Output the [X, Y] coordinate of the center of the cell containing the given text.  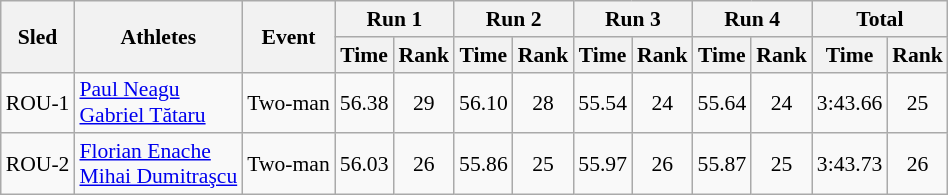
Sled [38, 36]
ROU-2 [38, 164]
Total [880, 19]
Athletes [158, 36]
55.87 [722, 164]
56.10 [484, 102]
ROU-1 [38, 102]
Run 3 [632, 19]
56.03 [364, 164]
Florian EnacheMihai Dumitraşcu [158, 164]
55.54 [602, 102]
3:43.73 [850, 164]
Run 4 [752, 19]
3:43.66 [850, 102]
Run 1 [394, 19]
56.38 [364, 102]
Event [288, 36]
55.86 [484, 164]
55.64 [722, 102]
Run 2 [514, 19]
55.97 [602, 164]
28 [544, 102]
29 [424, 102]
Paul NeaguGabriel Tătaru [158, 102]
